Detect which cell encompasses the target text, then output its [X, Y] center coordinate. 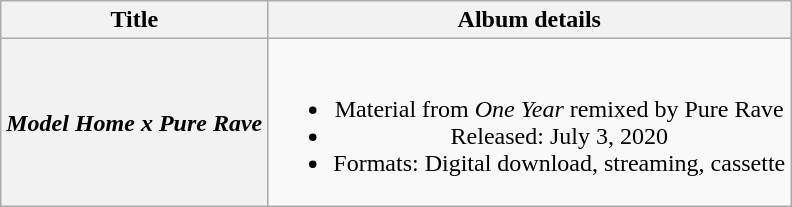
Model Home x Pure Rave [134, 122]
Title [134, 20]
Album details [530, 20]
Material from One Year remixed by Pure RaveReleased: July 3, 2020Formats: Digital download, streaming, cassette [530, 122]
